For the text-containing cell, return its midpoint in (X, Y) coordinate format. 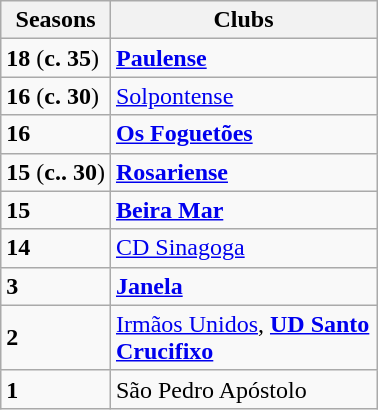
18 (c. 35) (56, 58)
Clubs (243, 20)
Rosariense (243, 172)
15 (c.. 30) (56, 172)
1 (56, 389)
3 (56, 286)
Paulense (243, 58)
Os Foguetões (243, 134)
Seasons (56, 20)
São Pedro Apóstolo (243, 389)
Janela (243, 286)
16 (c. 30) (56, 96)
Solpontense (243, 96)
CD Sinagoga (243, 248)
16 (56, 134)
15 (56, 210)
14 (56, 248)
Beira Mar (243, 210)
2 (56, 338)
Irmãos Unidos, UD Santo Crucifixo (243, 338)
